Pinpoint the cell where the given text exists, returning its [X, Y] midpoint coordinate. 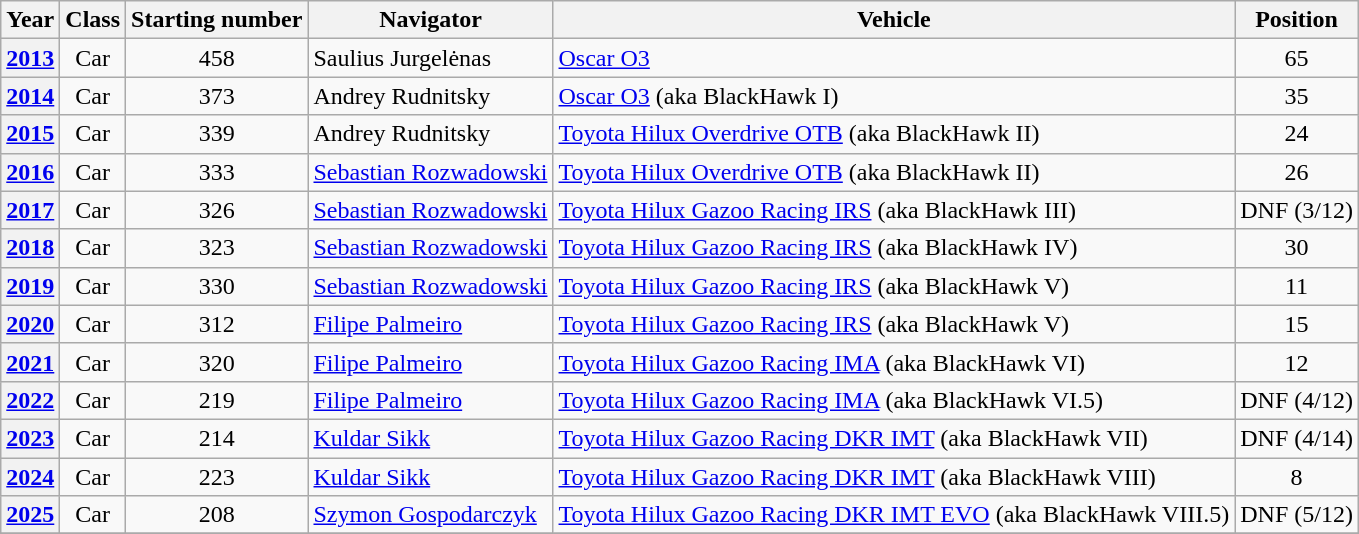
219 [217, 400]
373 [217, 96]
2014 [30, 96]
12 [1297, 362]
Position [1297, 20]
Vehicle [894, 20]
Starting number [217, 20]
320 [217, 362]
26 [1297, 172]
330 [217, 286]
223 [217, 477]
Navigator [430, 20]
Toyota Hilux Gazoo Racing IMA (aka BlackHawk VI) [894, 362]
458 [217, 58]
2016 [30, 172]
Toyota Hilux Gazoo Racing IRS (aka BlackHawk IV) [894, 248]
214 [217, 438]
15 [1297, 324]
DNF (3/12) [1297, 210]
2022 [30, 400]
8 [1297, 477]
2013 [30, 58]
2024 [30, 477]
Toyota Hilux Gazoo Racing DKR IMT (aka BlackHawk VII) [894, 438]
333 [217, 172]
11 [1297, 286]
DNF (4/12) [1297, 400]
Toyota Hilux Gazoo Racing IMA (aka BlackHawk VI.5) [894, 400]
24 [1297, 134]
323 [217, 248]
65 [1297, 58]
35 [1297, 96]
Saulius Jurgelėnas [430, 58]
DNF (5/12) [1297, 515]
2021 [30, 362]
Year [30, 20]
2015 [30, 134]
326 [217, 210]
2018 [30, 248]
Toyota Hilux Gazoo Racing DKR IMT (aka BlackHawk VIII) [894, 477]
2017 [30, 210]
2019 [30, 286]
Oscar O3 [894, 58]
208 [217, 515]
Szymon Gospodarczyk [430, 515]
2020 [30, 324]
Toyota Hilux Gazoo Racing IRS (aka BlackHawk III) [894, 210]
DNF (4/14) [1297, 438]
312 [217, 324]
Oscar O3 (aka BlackHawk I) [894, 96]
339 [217, 134]
30 [1297, 248]
Class [93, 20]
Toyota Hilux Gazoo Racing DKR IMT EVO (aka BlackHawk VIII.5) [894, 515]
2025 [30, 515]
2023 [30, 438]
